Output the [X, Y] coordinate of the center of the cell containing the given text.  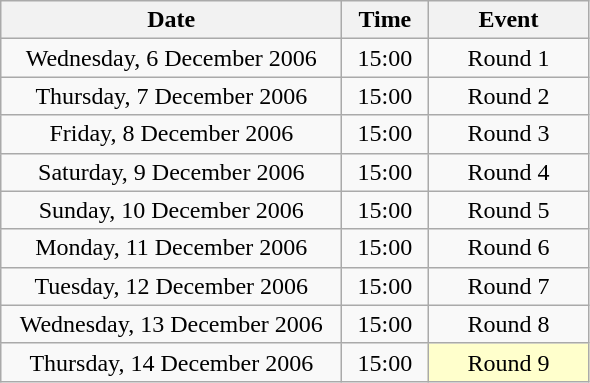
Sunday, 10 December 2006 [172, 210]
Round 5 [508, 210]
Wednesday, 13 December 2006 [172, 324]
Event [508, 20]
Round 9 [508, 362]
Saturday, 9 December 2006 [172, 172]
Round 7 [508, 286]
Round 1 [508, 58]
Round 3 [508, 134]
Thursday, 7 December 2006 [172, 96]
Time [385, 20]
Round 4 [508, 172]
Friday, 8 December 2006 [172, 134]
Wednesday, 6 December 2006 [172, 58]
Date [172, 20]
Round 6 [508, 248]
Tuesday, 12 December 2006 [172, 286]
Thursday, 14 December 2006 [172, 362]
Round 8 [508, 324]
Monday, 11 December 2006 [172, 248]
Round 2 [508, 96]
